Search for the cell housing the specified text and yield its [x, y] center coordinate. 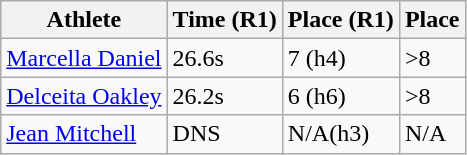
Place (R1) [340, 20]
26.2s [224, 96]
Marcella Daniel [84, 58]
7 (h4) [340, 58]
Delceita Oakley [84, 96]
N/A(h3) [340, 134]
Athlete [84, 20]
Time (R1) [224, 20]
6 (h6) [340, 96]
DNS [224, 134]
Jean Mitchell [84, 134]
N/A [432, 134]
26.6s [224, 58]
Place [432, 20]
